Find where the given text appears and provide that cell's center as (x, y) coordinate. 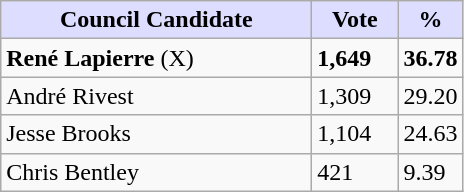
36.78 (430, 58)
1,309 (355, 96)
1,104 (355, 134)
1,649 (355, 58)
% (430, 20)
Council Candidate (156, 20)
René Lapierre (X) (156, 58)
André Rivest (156, 96)
24.63 (430, 134)
Jesse Brooks (156, 134)
9.39 (430, 172)
Chris Bentley (156, 172)
29.20 (430, 96)
421 (355, 172)
Vote (355, 20)
